Return the [X, Y] coordinate for the center point of the cell that contains the specified text.  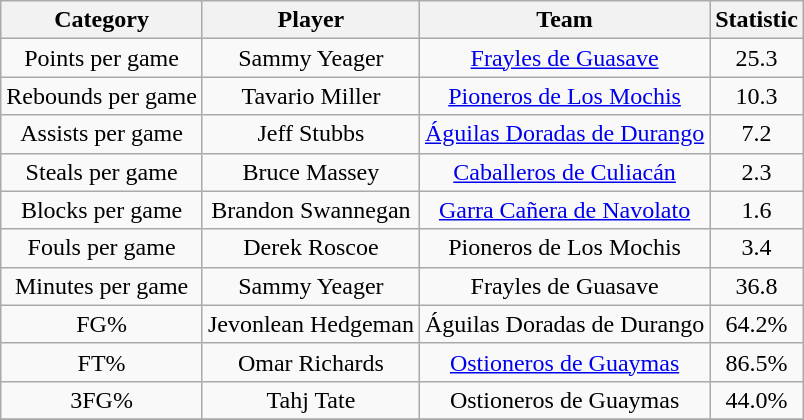
Steals per game [102, 172]
1.6 [757, 210]
Fouls per game [102, 248]
Bruce Massey [310, 172]
25.3 [757, 58]
FG% [102, 324]
64.2% [757, 324]
Derek Roscoe [310, 248]
3.4 [757, 248]
Caballeros de Culiacán [564, 172]
86.5% [757, 362]
Jeff Stubbs [310, 134]
Category [102, 20]
Player [310, 20]
FT% [102, 362]
7.2 [757, 134]
36.8 [757, 286]
Assists per game [102, 134]
Team [564, 20]
2.3 [757, 172]
10.3 [757, 96]
Blocks per game [102, 210]
Statistic [757, 20]
3FG% [102, 400]
Brandon Swannegan [310, 210]
Jevonlean Hedgeman [310, 324]
Omar Richards [310, 362]
Rebounds per game [102, 96]
Minutes per game [102, 286]
Tavario Miller [310, 96]
Tahj Tate [310, 400]
Garra Cañera de Navolato [564, 210]
Points per game [102, 58]
44.0% [757, 400]
